Find where the given text appears and provide that cell's center as [x, y] coordinate. 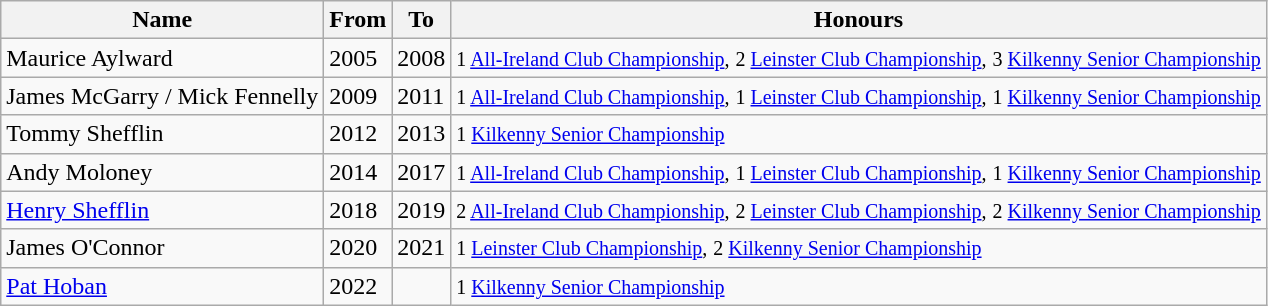
Henry Shefflin [162, 210]
2009 [358, 96]
2005 [358, 58]
2008 [422, 58]
2012 [358, 134]
2 All-Ireland Club Championship, 2 Leinster Club Championship, 2 Kilkenny Senior Championship [859, 210]
1 All-Ireland Club Championship, 2 Leinster Club Championship, 3 Kilkenny Senior Championship [859, 58]
2018 [358, 210]
Honours [859, 20]
2021 [422, 248]
2017 [422, 172]
2022 [358, 286]
2020 [358, 248]
To [422, 20]
2011 [422, 96]
2013 [422, 134]
Name [162, 20]
2014 [358, 172]
2019 [422, 210]
James McGarry / Mick Fennelly [162, 96]
James O'Connor [162, 248]
From [358, 20]
Maurice Aylward [162, 58]
Tommy Shefflin [162, 134]
Pat Hoban [162, 286]
Andy Moloney [162, 172]
1 Leinster Club Championship, 2 Kilkenny Senior Championship [859, 248]
